Extract the [x, y] coordinate from the center of the cell holding the provided text.  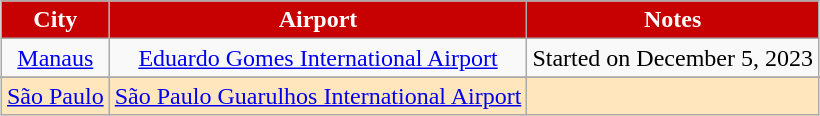
Started on December 5, 2023 [673, 58]
Eduardo Gomes International Airport [318, 58]
Airport [318, 20]
Notes [673, 20]
São Paulo [55, 96]
Manaus [55, 58]
São Paulo Guarulhos International Airport [318, 96]
City [55, 20]
